Pinpoint the cell where the given text exists, returning its (x, y) midpoint coordinate. 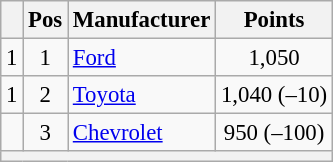
2 (46, 95)
Points (274, 20)
1,050 (274, 58)
Ford (142, 58)
1,040 (–10) (274, 95)
3 (46, 133)
Toyota (142, 95)
Pos (46, 20)
Manufacturer (142, 20)
950 (–100) (274, 133)
Chevrolet (142, 133)
